Detect which cell encompasses the target text, then output its (X, Y) center coordinate. 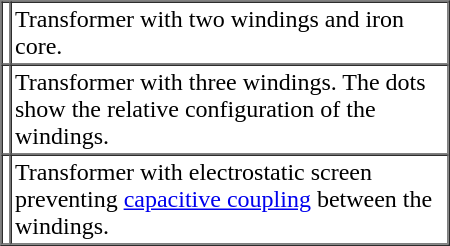
Transformer with electrostatic screen preventing capacitive coupling between the windings. (229, 199)
Transformer with two windings and iron core. (229, 34)
Transformer with three windings. The dots show the relative configuration of the windings. (229, 109)
